From the cell containing the given text, extract its center point as (x, y) coordinate. 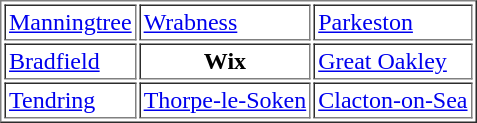
Tendring (70, 100)
Manningtree (70, 22)
Wrabness (225, 22)
Great Oakley (393, 62)
Clacton-on-Sea (393, 100)
Bradfield (70, 62)
Parkeston (393, 22)
Thorpe-le-Soken (225, 100)
Wix (225, 62)
